Search for the cell housing the specified text and yield its (x, y) center coordinate. 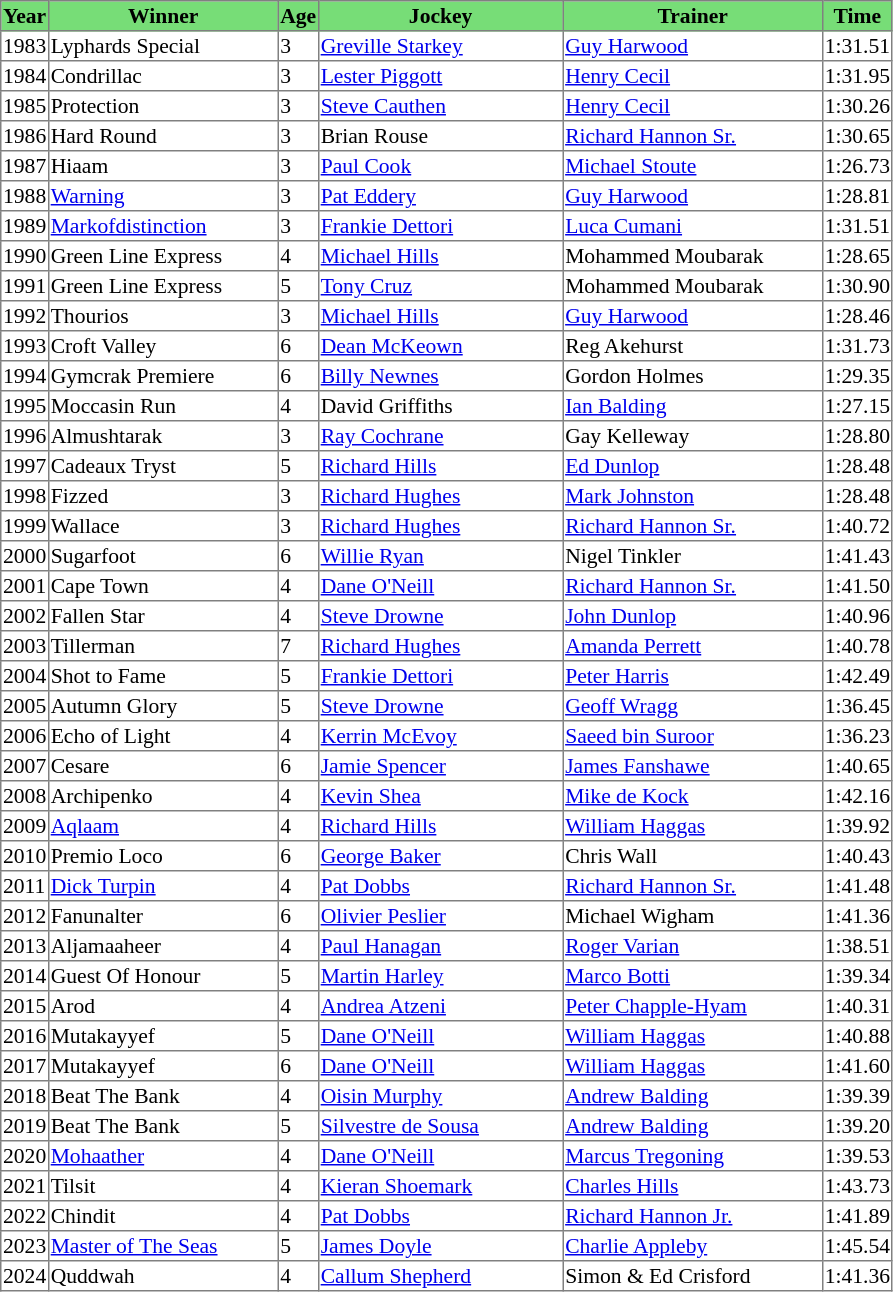
Lester Piggott (440, 76)
Richard Hannon Jr. (693, 1216)
Arod (163, 1006)
Mike de Kock (693, 796)
Mohaather (163, 1156)
1:30.90 (857, 286)
Ed Dunlop (693, 466)
Willie Ryan (440, 556)
Time (857, 16)
Nigel Tinkler (693, 556)
Paul Hanagan (440, 946)
Marcus Tregoning (693, 1156)
1:31.73 (857, 346)
1997 (25, 466)
James Doyle (440, 1246)
Ian Balding (693, 406)
Paul Cook (440, 166)
2010 (25, 856)
Year (25, 16)
2009 (25, 826)
Jamie Spencer (440, 766)
1:45.54 (857, 1246)
Echo of Light (163, 736)
David Griffiths (440, 406)
1:38.51 (857, 946)
John Dunlop (693, 616)
Cadeaux Tryst (163, 466)
2017 (25, 1066)
1:28.46 (857, 316)
1999 (25, 526)
Hard Round (163, 136)
Lyphards Special (163, 46)
1:40.31 (857, 1006)
Sugarfoot (163, 556)
Aljamaaheer (163, 946)
Quddwah (163, 1276)
Archipenko (163, 796)
2020 (25, 1156)
Reg Akehurst (693, 346)
Olivier Peslier (440, 916)
Peter Chapple-Hyam (693, 1006)
1:39.20 (857, 1126)
1993 (25, 346)
Premio Loco (163, 856)
2012 (25, 916)
Master of The Seas (163, 1246)
1:41.60 (857, 1066)
Dean McKeown (440, 346)
1:30.26 (857, 106)
Wallace (163, 526)
Warning (163, 196)
2002 (25, 616)
Amanda Perrett (693, 646)
Guest Of Honour (163, 976)
1990 (25, 256)
2015 (25, 1006)
Protection (163, 106)
2007 (25, 766)
James Fanshawe (693, 766)
1:41.48 (857, 886)
1988 (25, 196)
Thourios (163, 316)
2018 (25, 1096)
2013 (25, 946)
1:27.15 (857, 406)
2006 (25, 736)
Gymcrak Premiere (163, 376)
1:30.65 (857, 136)
2014 (25, 976)
Autumn Glory (163, 706)
Fizzed (163, 496)
1:41.50 (857, 586)
1:36.23 (857, 736)
Charles Hills (693, 1186)
2021 (25, 1186)
Billy Newnes (440, 376)
1:36.45 (857, 706)
Saeed bin Suroor (693, 736)
2016 (25, 1036)
1:28.81 (857, 196)
1:40.43 (857, 856)
1:29.35 (857, 376)
1998 (25, 496)
Callum Shepherd (440, 1276)
Shot to Fame (163, 676)
1:28.65 (857, 256)
Markofdistinction (163, 226)
Oisin Murphy (440, 1096)
1986 (25, 136)
2005 (25, 706)
Tilsit (163, 1186)
2022 (25, 1216)
1:40.72 (857, 526)
Tony Cruz (440, 286)
Roger Varian (693, 946)
Moccasin Run (163, 406)
Charlie Appleby (693, 1246)
1:31.95 (857, 76)
1:39.92 (857, 826)
Jockey (440, 16)
1:28.80 (857, 436)
Kieran Shoemark (440, 1186)
1995 (25, 406)
Almushtarak (163, 436)
Aqlaam (163, 826)
2008 (25, 796)
1:40.96 (857, 616)
1994 (25, 376)
1:42.16 (857, 796)
2024 (25, 1276)
Gordon Holmes (693, 376)
George Baker (440, 856)
Mark Johnston (693, 496)
1:39.39 (857, 1096)
2000 (25, 556)
Peter Harris (693, 676)
2023 (25, 1246)
Simon & Ed Crisford (693, 1276)
1987 (25, 166)
Kevin Shea (440, 796)
1:43.73 (857, 1186)
7 (298, 646)
1:42.49 (857, 676)
Luca Cumani (693, 226)
Andrea Atzeni (440, 1006)
Chindit (163, 1216)
Cesare (163, 766)
1:41.89 (857, 1216)
Martin Harley (440, 976)
Marco Botti (693, 976)
Chris Wall (693, 856)
1984 (25, 76)
Dick Turpin (163, 886)
Tillerman (163, 646)
Pat Eddery (440, 196)
1989 (25, 226)
2004 (25, 676)
2003 (25, 646)
1:40.78 (857, 646)
Geoff Wragg (693, 706)
1:39.53 (857, 1156)
2001 (25, 586)
Age (298, 16)
Cape Town (163, 586)
Silvestre de Sousa (440, 1126)
Fanunalter (163, 916)
Michael Stoute (693, 166)
Brian Rouse (440, 136)
Hiaam (163, 166)
Kerrin McEvoy (440, 736)
Ray Cochrane (440, 436)
1996 (25, 436)
Croft Valley (163, 346)
1:40.88 (857, 1036)
Greville Starkey (440, 46)
1985 (25, 106)
Winner (163, 16)
2019 (25, 1126)
1:40.65 (857, 766)
1:41.43 (857, 556)
1:39.34 (857, 976)
Steve Cauthen (440, 106)
Trainer (693, 16)
Gay Kelleway (693, 436)
Michael Wigham (693, 916)
1992 (25, 316)
1991 (25, 286)
1:26.73 (857, 166)
1983 (25, 46)
2011 (25, 886)
Condrillac (163, 76)
Fallen Star (163, 616)
